Determine the [X, Y] coordinate at the center of the cell enclosing the given text.  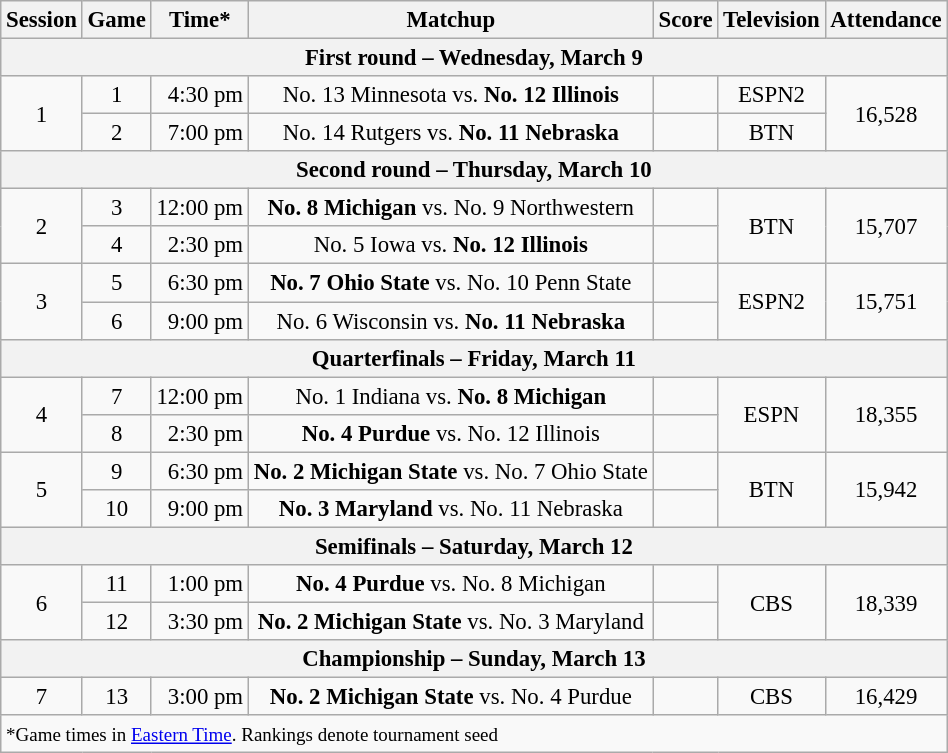
Score [686, 20]
No. 2 Michigan State vs. No. 3 Maryland [450, 621]
12 [116, 621]
15,751 [886, 302]
Second round – Thursday, March 10 [474, 170]
No. 2 Michigan State vs. No. 4 Purdue [450, 697]
18,339 [886, 602]
No. 1 Indiana vs. No. 8 Michigan [450, 396]
7:00 pm [200, 133]
16,528 [886, 114]
13 [116, 697]
No. 14 Rutgers vs. No. 11 Nebraska [450, 133]
No. 4 Purdue vs. No. 12 Illinois [450, 433]
3:00 pm [200, 697]
4:30 pm [200, 95]
18,355 [886, 414]
10 [116, 509]
Television [772, 20]
8 [116, 433]
Time* [200, 20]
Game [116, 20]
Quarterfinals – Friday, March 11 [474, 358]
Semifinals – Saturday, March 12 [474, 546]
ESPN [772, 414]
No. 7 Ohio State vs. No. 10 Penn State [450, 283]
No. 3 Maryland vs. No. 11 Nebraska [450, 509]
Session [42, 20]
No. 8 Michigan vs. No. 9 Northwestern [450, 208]
Championship – Sunday, March 13 [474, 659]
Matchup [450, 20]
No. 5 Iowa vs. No. 12 Illinois [450, 245]
11 [116, 584]
No. 4 Purdue vs. No. 8 Michigan [450, 584]
1:00 pm [200, 584]
15,707 [886, 226]
No. 6 Wisconsin vs. No. 11 Nebraska [450, 321]
3:30 pm [200, 621]
16,429 [886, 697]
*Game times in Eastern Time. Rankings denote tournament seed [474, 734]
First round – Wednesday, March 9 [474, 58]
15,942 [886, 490]
9 [116, 471]
No. 2 Michigan State vs. No. 7 Ohio State [450, 471]
No. 13 Minnesota vs. No. 12 Illinois [450, 95]
Attendance [886, 20]
